Provide the (x, y) coordinate of the cell's center where the given text is located.  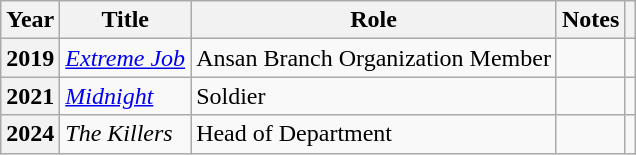
Midnight (126, 96)
Soldier (374, 96)
Extreme Job (126, 58)
2024 (30, 134)
2019 (30, 58)
Year (30, 20)
Title (126, 20)
The Killers (126, 134)
Head of Department (374, 134)
Notes (590, 20)
2021 (30, 96)
Role (374, 20)
Ansan Branch Organization Member (374, 58)
